Identify which cell holds the provided text, then report its [x, y] central coordinate. 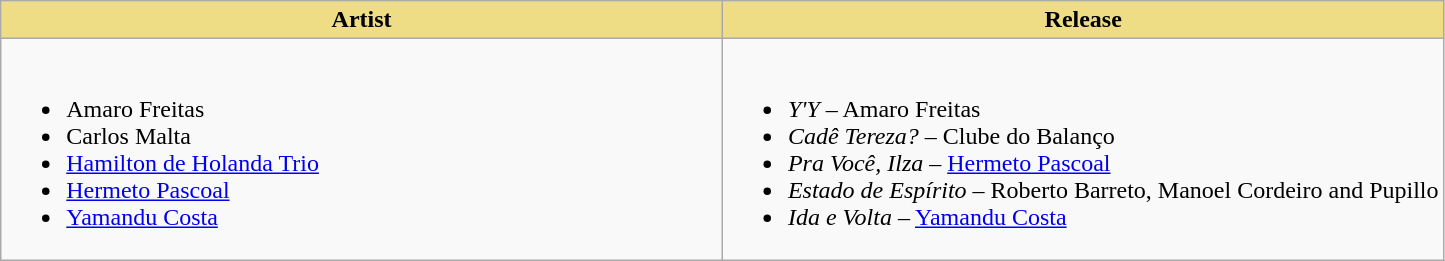
Artist [362, 20]
Amaro FreitasCarlos MaltaHamilton de Holanda TrioHermeto PascoalYamandu Costa [362, 150]
Release [1083, 20]
